Capture the cell that displays the provided text and extract its (X, Y) central coordinate. 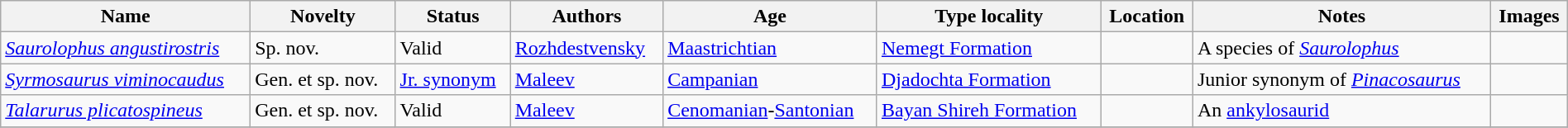
Maastrichtian (771, 48)
An ankylosaurid (1341, 111)
Rozhdestvensky (586, 48)
Jr. synonym (453, 79)
Sp. nov. (323, 48)
Type locality (989, 17)
Saurolophus angustirostris (126, 48)
Junior synonym of Pinacosaurus (1341, 79)
Bayan Shireh Formation (989, 111)
Location (1146, 17)
Status (453, 17)
A species of Saurolophus (1341, 48)
Age (771, 17)
Syrmosaurus viminocaudus (126, 79)
Djadochta Formation (989, 79)
Name (126, 17)
Novelty (323, 17)
Authors (586, 17)
Images (1530, 17)
Cenomanian-Santonian (771, 111)
Notes (1341, 17)
Campanian (771, 79)
Talarurus plicatospineus (126, 111)
Nemegt Formation (989, 48)
